Return the (x, y) coordinate for the center point of the cell that contains the specified text.  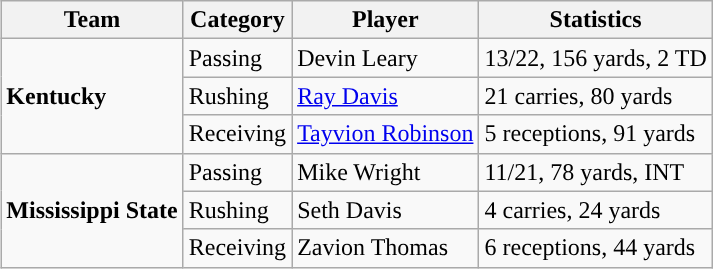
Zavion Thomas (386, 248)
Statistics (596, 20)
Category (237, 20)
4 carries, 24 yards (596, 210)
13/22, 156 yards, 2 TD (596, 58)
Team (92, 20)
Seth Davis (386, 210)
5 receptions, 91 yards (596, 134)
Devin Leary (386, 58)
Mississippi State (92, 210)
Tayvion Robinson (386, 134)
21 carries, 80 yards (596, 96)
Mike Wright (386, 172)
Player (386, 20)
6 receptions, 44 yards (596, 248)
Ray Davis (386, 96)
Kentucky (92, 96)
11/21, 78 yards, INT (596, 172)
